Search for the cell housing the specified text and yield its [X, Y] center coordinate. 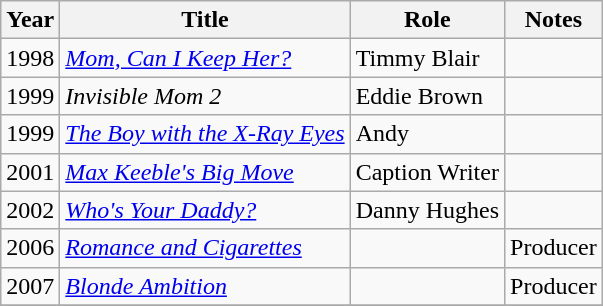
Eddie Brown [427, 96]
Danny Hughes [427, 210]
2002 [30, 210]
Mom, Can I Keep Her? [205, 58]
Andy [427, 134]
Who's Your Daddy? [205, 210]
Caption Writer [427, 172]
The Boy with the X-Ray Eyes [205, 134]
1998 [30, 58]
Timmy Blair [427, 58]
Romance and Cigarettes [205, 248]
2001 [30, 172]
2006 [30, 248]
Invisible Mom 2 [205, 96]
2007 [30, 286]
Max Keeble's Big Move [205, 172]
Role [427, 20]
Notes [554, 20]
Year [30, 20]
Blonde Ambition [205, 286]
Title [205, 20]
